From the cell containing the given text, extract its center point as (x, y) coordinate. 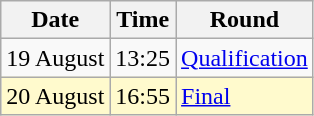
Round (245, 20)
13:25 (143, 58)
Final (245, 96)
Date (56, 20)
19 August (56, 58)
Qualification (245, 58)
16:55 (143, 96)
20 August (56, 96)
Time (143, 20)
